Detect which cell encompasses the target text, then output its [x, y] center coordinate. 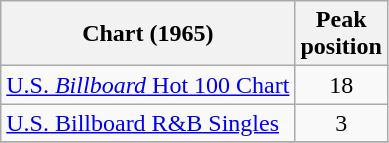
Peakposition [341, 34]
Chart (1965) [148, 34]
3 [341, 123]
U.S. Billboard Hot 100 Chart [148, 85]
18 [341, 85]
U.S. Billboard R&B Singles [148, 123]
